Return the (X, Y) coordinate for the center point of the cell that contains the specified text.  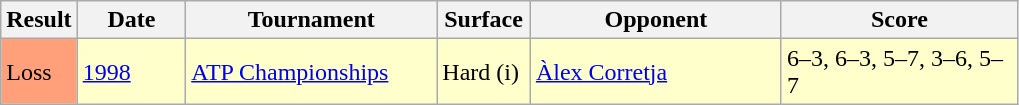
Score (899, 20)
Loss (39, 72)
Result (39, 20)
Tournament (312, 20)
Surface (484, 20)
Hard (i) (484, 72)
ATP Championships (312, 72)
Àlex Corretja (656, 72)
Opponent (656, 20)
6–3, 6–3, 5–7, 3–6, 5–7 (899, 72)
1998 (132, 72)
Date (132, 20)
